Extract the [x, y] coordinate from the center of the cell holding the provided text.  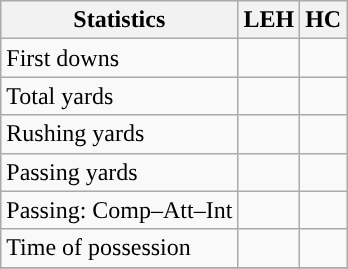
First downs [120, 58]
Total yards [120, 96]
HC [324, 20]
Statistics [120, 20]
Passing yards [120, 172]
LEH [269, 20]
Rushing yards [120, 134]
Time of possession [120, 248]
Passing: Comp–Att–Int [120, 210]
